From the cell containing the given text, extract its center point as [x, y] coordinate. 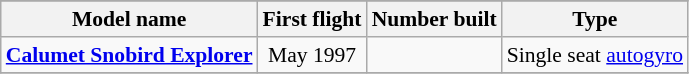
Model name [130, 19]
Type [595, 19]
Single seat autogyro [595, 55]
May 1997 [312, 55]
First flight [312, 19]
Calumet Snobird Explorer [130, 55]
Number built [434, 19]
